Identify which cell holds the provided text, then report its [x, y] central coordinate. 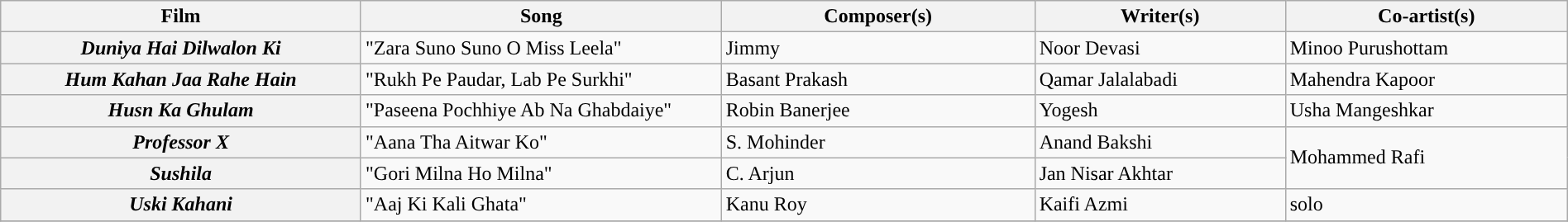
Song [541, 17]
"Paseena Pochhiye Ab Na Ghabdaiye" [541, 111]
Noor Devasi [1159, 48]
Yogesh [1159, 111]
Professor X [181, 142]
"Zara Suno Suno O Miss Leela" [541, 48]
Uski Kahani [181, 205]
Kanu Roy [878, 205]
Duniya Hai Dilwalon Ki [181, 48]
Film [181, 17]
"Gori Milna Ho Milna" [541, 173]
Mahendra Kapoor [1426, 79]
Husn Ka Ghulam [181, 111]
S. Mohinder [878, 142]
Composer(s) [878, 17]
Qamar Jalalabadi [1159, 79]
Writer(s) [1159, 17]
"Aana Tha Aitwar Ko" [541, 142]
Robin Banerjee [878, 111]
Jan Nisar Akhtar [1159, 173]
Jimmy [878, 48]
"Rukh Pe Paudar, Lab Pe Surkhi" [541, 79]
Kaifi Azmi [1159, 205]
"Aaj Ki Kali Ghata" [541, 205]
Anand Bakshi [1159, 142]
Hum Kahan Jaa Rahe Hain [181, 79]
solo [1426, 205]
Co-artist(s) [1426, 17]
Minoo Purushottam [1426, 48]
Sushila [181, 173]
Basant Prakash [878, 79]
C. Arjun [878, 173]
Usha Mangeshkar [1426, 111]
Mohammed Rafi [1426, 158]
